From the cell containing the given text, extract its center point as [X, Y] coordinate. 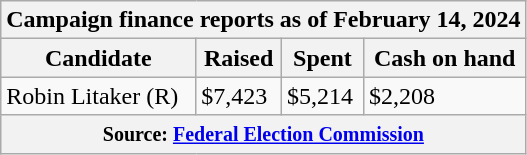
$5,214 [322, 96]
Raised [239, 58]
Campaign finance reports as of February 14, 2024 [264, 20]
$7,423 [239, 96]
Candidate [98, 58]
Cash on hand [445, 58]
Robin Litaker (R) [98, 96]
Spent [322, 58]
Source: Federal Election Commission [264, 134]
$2,208 [445, 96]
